Identify which cell holds the provided text, then report its [X, Y] central coordinate. 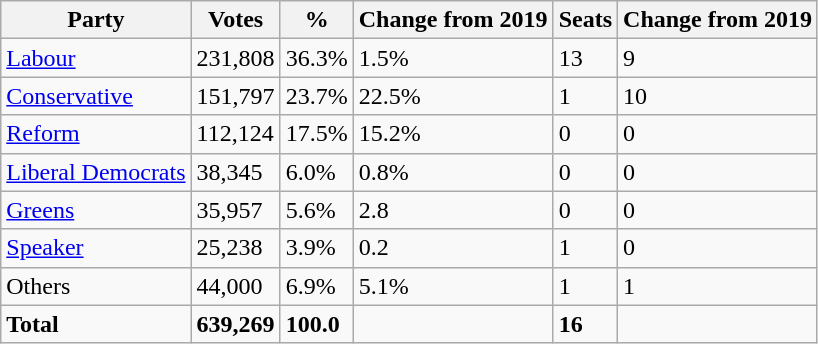
9 [718, 58]
0.8% [453, 172]
Votes [236, 20]
13 [585, 58]
Speaker [96, 248]
22.5% [453, 96]
Conservative [96, 96]
36.3% [316, 58]
10 [718, 96]
44,000 [236, 286]
Total [96, 324]
17.5% [316, 134]
231,808 [236, 58]
0.2 [453, 248]
Labour [96, 58]
16 [585, 324]
Reform [96, 134]
151,797 [236, 96]
38,345 [236, 172]
% [316, 20]
112,124 [236, 134]
15.2% [453, 134]
35,957 [236, 210]
23.7% [316, 96]
Party [96, 20]
Liberal Democrats [96, 172]
Greens [96, 210]
3.9% [316, 248]
Seats [585, 20]
6.9% [316, 286]
1.5% [453, 58]
Others [96, 286]
2.8 [453, 210]
639,269 [236, 324]
25,238 [236, 248]
100.0 [316, 324]
5.1% [453, 286]
5.6% [316, 210]
6.0% [316, 172]
